Detect which cell encompasses the target text, then output its [X, Y] center coordinate. 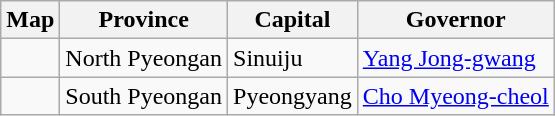
Province [144, 20]
North Pyeongan [144, 58]
Map [30, 20]
Yang Jong-gwang [456, 58]
Pyeongyang [293, 96]
South Pyeongan [144, 96]
Sinuiju [293, 58]
Governor [456, 20]
Capital [293, 20]
Cho Myeong-cheol [456, 96]
